Find where the given text appears and provide that cell's center as [X, Y] coordinate. 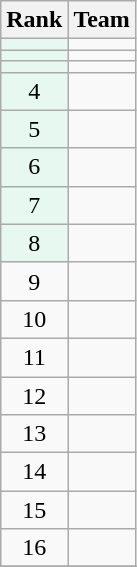
12 [34, 395]
Rank [34, 20]
5 [34, 129]
16 [34, 548]
Team [102, 20]
15 [34, 510]
7 [34, 205]
4 [34, 91]
11 [34, 357]
8 [34, 243]
6 [34, 167]
9 [34, 281]
13 [34, 434]
14 [34, 472]
10 [34, 319]
